Extract the [X, Y] coordinate from the center of the cell holding the provided text.  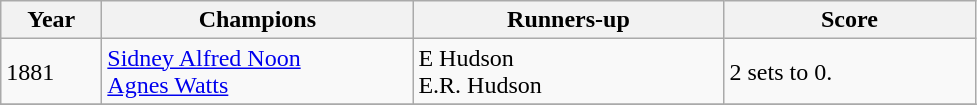
2 sets to 0. [850, 72]
E Hudson E.R. Hudson [568, 72]
Year [52, 20]
Champions [258, 20]
Score [850, 20]
Runners-up [568, 20]
Sidney Alfred Noon Agnes Watts [258, 72]
1881 [52, 72]
